Determine the [x, y] coordinate at the center of the cell enclosing the given text.  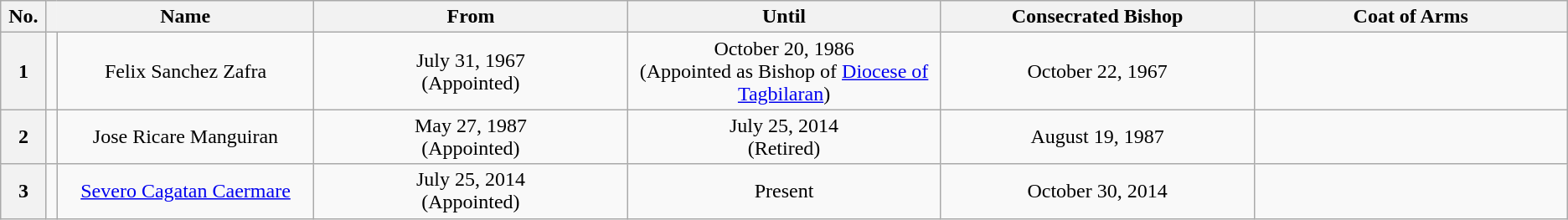
Consecrated Bishop [1097, 17]
Until [784, 17]
October 30, 2014 [1097, 191]
August 19, 1987 [1097, 137]
2 [23, 137]
1 [23, 71]
October 20, 1986(Appointed as Bishop of Diocese of Tagbilaran) [784, 71]
Severo Cagatan Caermare [186, 191]
Jose Ricare Manguiran [186, 137]
July 25, 2014(Retired) [784, 137]
No. [23, 17]
Felix Sanchez Zafra [186, 71]
May 27, 1987(Appointed) [471, 137]
3 [23, 191]
October 22, 1967 [1097, 71]
From [471, 17]
July 25, 2014(Appointed) [471, 191]
July 31, 1967(Appointed) [471, 71]
Present [784, 191]
Name [186, 17]
Coat of Arms [1411, 17]
